Capture the cell that displays the provided text and extract its (x, y) central coordinate. 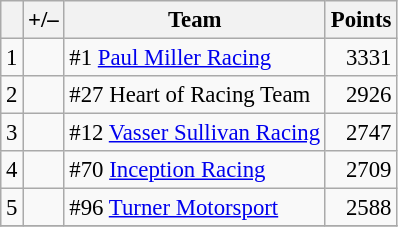
2747 (360, 133)
3331 (360, 58)
#12 Vasser Sullivan Racing (194, 133)
2709 (360, 170)
#27 Heart of Racing Team (194, 95)
#1 Paul Miller Racing (194, 58)
Team (194, 20)
4 (12, 170)
#96 Turner Motorsport (194, 208)
2926 (360, 95)
1 (12, 58)
Points (360, 20)
2588 (360, 208)
3 (12, 133)
2 (12, 95)
#70 Inception Racing (194, 170)
+/– (44, 20)
5 (12, 208)
